Identify which cell holds the provided text, then report its [X, Y] central coordinate. 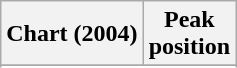
Chart (2004) [72, 34]
Peakposition [189, 34]
